Find where the given text appears and provide that cell's center as [X, Y] coordinate. 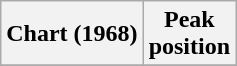
Peakposition [189, 34]
Chart (1968) [72, 34]
